Scan for the cell matching the given text and deliver its (x, y) coordinate at center. 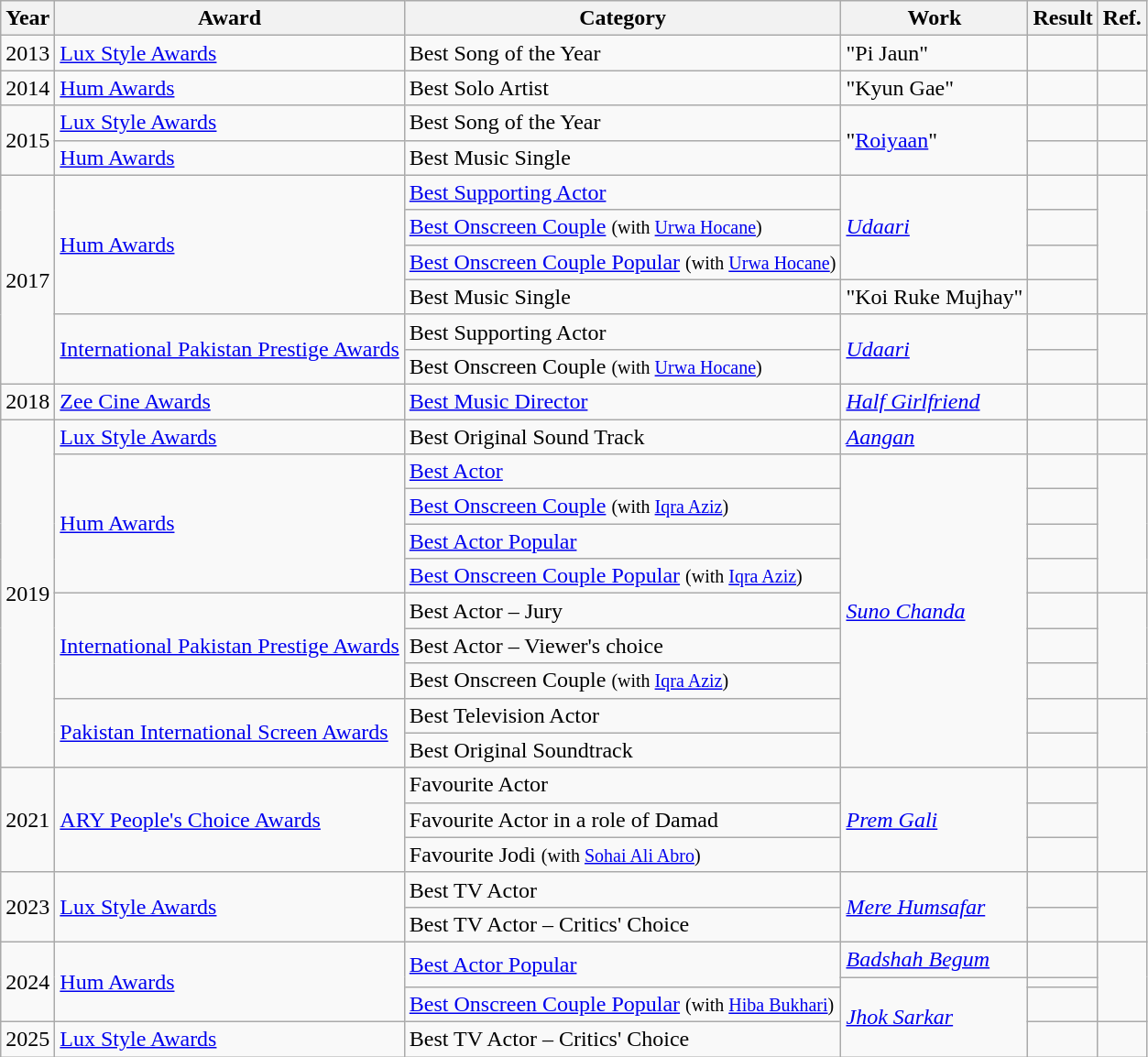
Best Onscreen Couple Popular (with Urwa Hocane) (623, 262)
2014 (27, 88)
Best TV Actor (623, 889)
Award (229, 18)
"Roiyaan" (935, 140)
ARY People's Choice Awards (229, 820)
2021 (27, 820)
Prem Gali (935, 820)
2015 (27, 140)
2023 (27, 907)
Year (27, 18)
Best Solo Artist (623, 88)
Work (935, 18)
2025 (27, 1040)
"Kyun Gae" (935, 88)
Best Actor – Viewer's choice (623, 646)
2017 (27, 279)
Favourite Jodi (with Sohai Ali Abro) (623, 855)
Pakistan International Screen Awards (229, 733)
"Pi Jaun" (935, 53)
Favourite Actor in a role of Damad (623, 820)
Result (1063, 18)
Best Music Director (623, 401)
Best Actor (623, 472)
Best Television Actor (623, 715)
Jhok Sarkar (935, 1017)
Half Girlfriend (935, 401)
Best Original Sound Track (623, 437)
Best Onscreen Couple Popular (with Hiba Bukhari) (623, 1005)
2013 (27, 53)
"Koi Ruke Mujhay" (935, 297)
Zee Cine Awards (229, 401)
Mere Humsafar (935, 907)
2019 (27, 594)
Badshah Begum (935, 959)
2018 (27, 401)
Favourite Actor (623, 785)
Best Actor – Jury (623, 611)
Best Onscreen Couple Popular (with Iqra Aziz) (623, 576)
Aangan (935, 437)
Ref. (1121, 18)
Suno Chanda (935, 612)
Best Original Soundtrack (623, 750)
Category (623, 18)
2024 (27, 982)
